From the cell containing the given text, extract its center point as [x, y] coordinate. 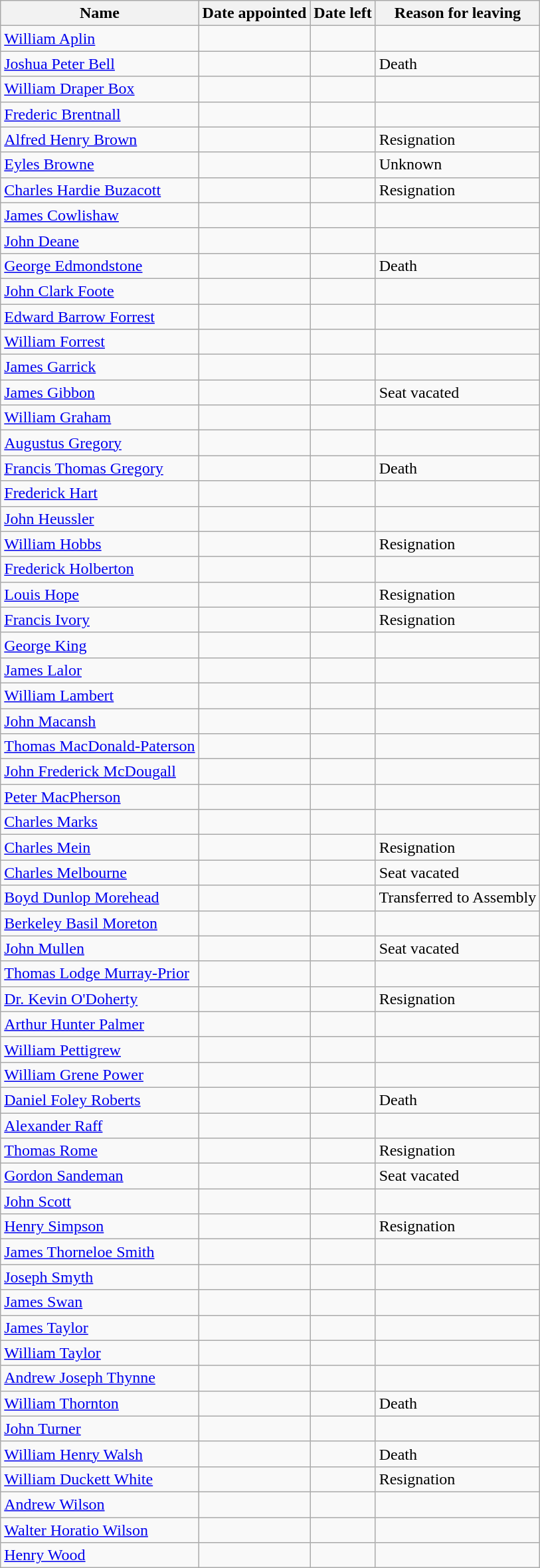
John Clark Foote [100, 291]
James Cowlishaw [100, 215]
Alfred Henry Brown [100, 139]
Charles Hardie Buzacott [100, 190]
Date left [343, 13]
Frederick Holberton [100, 569]
John Scott [100, 1201]
James Thorneloe Smith [100, 1252]
William Aplin [100, 39]
Berkeley Basil Moreton [100, 923]
William Grene Power [100, 1075]
William Taylor [100, 1353]
Arthur Hunter Palmer [100, 1024]
William Draper Box [100, 89]
Joseph Smyth [100, 1277]
William Lambert [100, 695]
William Henry Walsh [100, 1454]
Date appointed [254, 13]
William Duckett White [100, 1479]
Frederic Brentnall [100, 114]
Charles Marks [100, 822]
William Hobbs [100, 544]
Thomas Rome [100, 1151]
Boyd Dunlop Morehead [100, 898]
William Forrest [100, 342]
George Edmondstone [100, 266]
Henry Wood [100, 1555]
Daniel Foley Roberts [100, 1100]
John Deane [100, 240]
Augustus Gregory [100, 443]
Dr. Kevin O'Doherty [100, 999]
James Lalor [100, 670]
William Pettigrew [100, 1049]
Joshua Peter Bell [100, 64]
John Heussler [100, 519]
Edward Barrow Forrest [100, 317]
John Macansh [100, 721]
James Garrick [100, 367]
John Turner [100, 1429]
Francis Ivory [100, 620]
Charles Mein [100, 847]
Alexander Raff [100, 1126]
Eyles Browne [100, 165]
John Mullen [100, 948]
William Graham [100, 418]
George King [100, 645]
Henry Simpson [100, 1227]
Peter MacPherson [100, 797]
John Frederick McDougall [100, 772]
James Gibbon [100, 392]
Charles Melbourne [100, 873]
Name [100, 13]
Francis Thomas Gregory [100, 468]
James Swan [100, 1302]
Unknown [458, 165]
Andrew Joseph Thynne [100, 1378]
Walter Horatio Wilson [100, 1529]
Frederick Hart [100, 493]
Transferred to Assembly [458, 898]
Andrew Wilson [100, 1504]
Thomas Lodge Murray-Prior [100, 974]
Thomas MacDonald-Paterson [100, 746]
Reason for leaving [458, 13]
Gordon Sandeman [100, 1176]
William Thornton [100, 1403]
Louis Hope [100, 594]
James Taylor [100, 1328]
